Provide the [X, Y] coordinate of the cell's center where the given text is located.  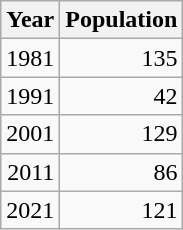
1981 [30, 58]
2001 [30, 134]
121 [122, 210]
1991 [30, 96]
Population [122, 20]
2021 [30, 210]
135 [122, 58]
42 [122, 96]
2011 [30, 172]
Year [30, 20]
129 [122, 134]
86 [122, 172]
